From the cell containing the given text, extract its center point as [X, Y] coordinate. 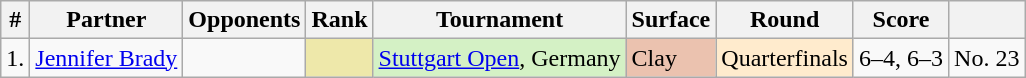
Jennifer Brady [106, 58]
Stuttgart Open, Germany [500, 58]
Partner [106, 20]
No. 23 [987, 58]
Rank [340, 20]
Clay [671, 58]
Round [785, 20]
6–4, 6–3 [900, 58]
# [16, 20]
1. [16, 58]
Surface [671, 20]
Quarterfinals [785, 58]
Score [900, 20]
Opponents [244, 20]
Tournament [500, 20]
